Find where the given text appears and provide that cell's center as (X, Y) coordinate. 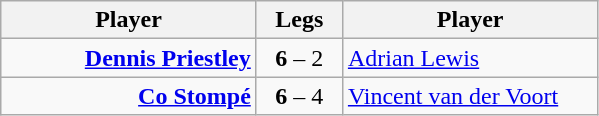
Co Stompé (129, 96)
Dennis Priestley (129, 58)
Legs (299, 20)
Vincent van der Voort (470, 96)
6 – 4 (299, 96)
6 – 2 (299, 58)
Adrian Lewis (470, 58)
